Determine the (X, Y) coordinate at the center of the cell enclosing the given text.  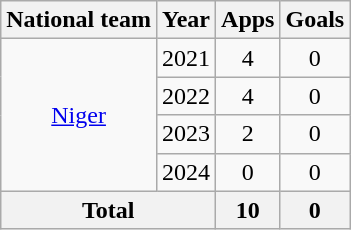
2024 (186, 172)
2022 (186, 96)
2023 (186, 134)
2021 (186, 58)
10 (248, 210)
Niger (79, 115)
Goals (315, 20)
Year (186, 20)
Apps (248, 20)
Total (108, 210)
2 (248, 134)
National team (79, 20)
